Identify which cell holds the provided text, then report its [X, Y] central coordinate. 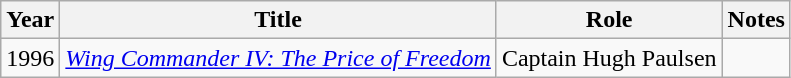
Captain Hugh Paulsen [609, 58]
Notes [756, 20]
Wing Commander IV: The Price of Freedom [278, 58]
Title [278, 20]
Role [609, 20]
Year [30, 20]
1996 [30, 58]
